Pinpoint the cell where the given text exists, returning its (x, y) midpoint coordinate. 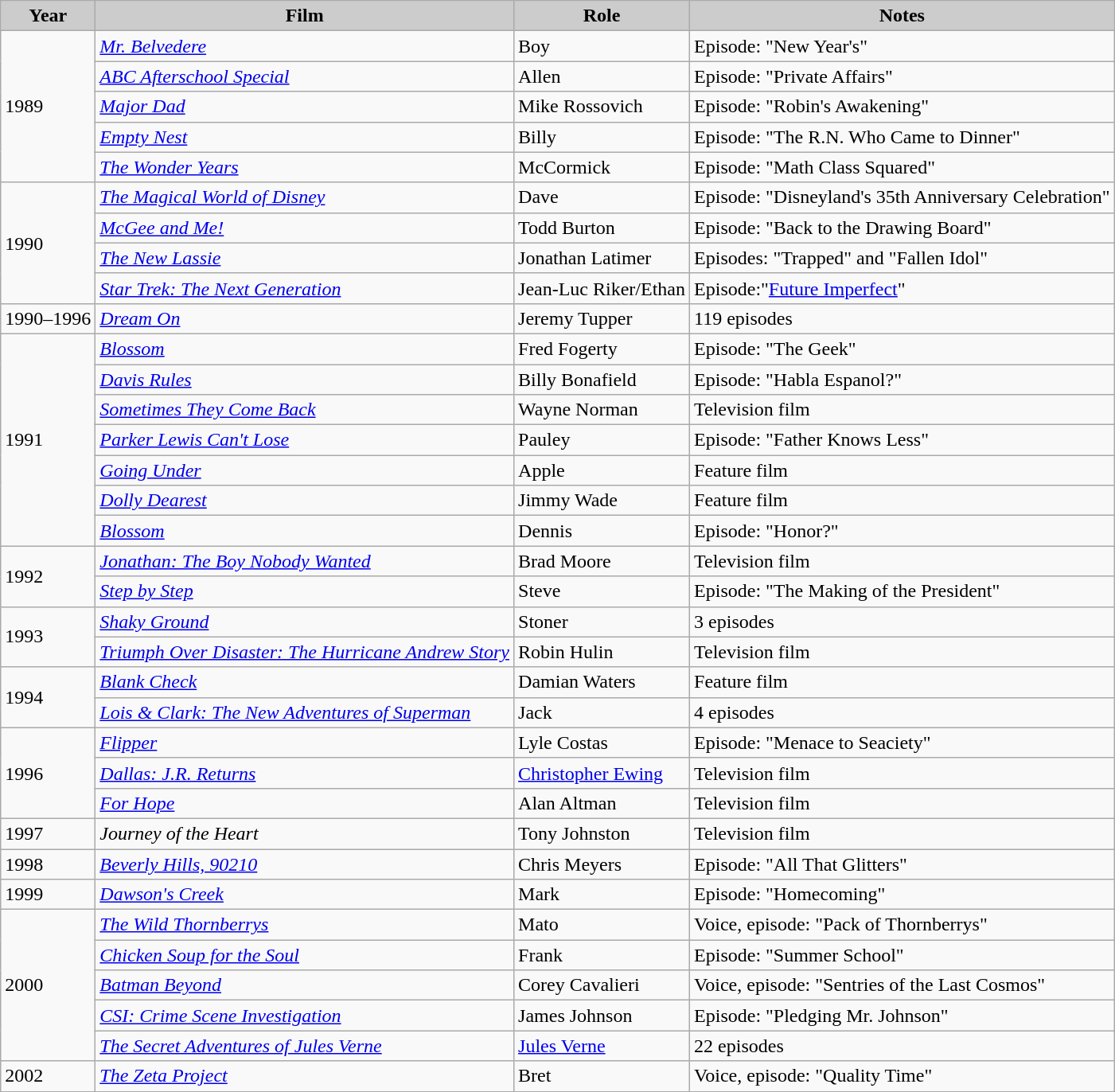
Boy (602, 46)
Apple (602, 470)
1996 (48, 773)
Star Trek: The Next Generation (305, 288)
Dave (602, 197)
Lyle Costas (602, 743)
Robin Hulin (602, 652)
3 episodes (903, 622)
1997 (48, 833)
The Magical World of Disney (305, 197)
Episode: "Summer School" (903, 955)
Mark (602, 895)
Damian Waters (602, 682)
1998 (48, 864)
Going Under (305, 470)
Triumph Over Disaster: The Hurricane Andrew Story (305, 652)
McGee and Me! (305, 228)
Bret (602, 1076)
Journey of the Heart (305, 833)
Parker Lewis Can't Lose (305, 440)
Frank (602, 955)
Chicken Soup for the Soul (305, 955)
Flipper (305, 743)
4 episodes (903, 712)
For Hope (305, 803)
Wayne Norman (602, 410)
Allen (602, 76)
Alan Altman (602, 803)
Jimmy Wade (602, 501)
1992 (48, 576)
Notes (903, 16)
1991 (48, 439)
The New Lassie (305, 258)
Episode:"Future Imperfect" (903, 288)
Steve (602, 591)
Episode: "The R.N. Who Came to Dinner" (903, 137)
Billy Bonafield (602, 380)
Episode: "Pledging Mr. Johnson" (903, 1016)
The Wild Thornberrys (305, 925)
Jonathan Latimer (602, 258)
Episode: "All That Glitters" (903, 864)
Jules Verne (602, 1046)
Stoner (602, 622)
Episode: "Disneyland's 35th Anniversary Celebration" (903, 197)
ABC Afterschool Special (305, 76)
Voice, episode: "Sentries of the Last Cosmos" (903, 985)
Episode: "Back to the Drawing Board" (903, 228)
Episode: "Honor?" (903, 531)
Episode: "Robin's Awakening" (903, 107)
Tony Johnston (602, 833)
CSI: Crime Scene Investigation (305, 1016)
The Zeta Project (305, 1076)
1993 (48, 637)
Episodes: "Trapped" and "Fallen Idol" (903, 258)
Episode: "The Geek" (903, 349)
1999 (48, 895)
Episode: "Math Class Squared" (903, 167)
Shaky Ground (305, 622)
Christopher Ewing (602, 773)
2000 (48, 985)
Voice, episode: "Quality Time" (903, 1076)
Corey Cavalieri (602, 985)
Empty Nest (305, 137)
Dennis (602, 531)
Fred Fogerty (602, 349)
McCormick (602, 167)
Mike Rossovich (602, 107)
1990 (48, 243)
Film (305, 16)
Mato (602, 925)
Batman Beyond (305, 985)
2002 (48, 1076)
Episode: "Homecoming" (903, 895)
Jack (602, 712)
Dawson's Creek (305, 895)
Davis Rules (305, 380)
Jonathan: The Boy Nobody Wanted (305, 561)
Episode: "Habla Espanol?" (903, 380)
1994 (48, 697)
Mr. Belvedere (305, 46)
Todd Burton (602, 228)
119 episodes (903, 318)
Year (48, 16)
Pauley (602, 440)
Episode: "Father Knows Less" (903, 440)
Billy (602, 137)
22 episodes (903, 1046)
Episode: "Private Affairs" (903, 76)
The Secret Adventures of Jules Verne (305, 1046)
Sometimes They Come Back (305, 410)
Major Dad (305, 107)
Dallas: J.R. Returns (305, 773)
Role (602, 16)
1989 (48, 107)
Beverly Hills, 90210 (305, 864)
Episode: "Menace to Seaciety" (903, 743)
Jeremy Tupper (602, 318)
Voice, episode: "Pack of Thornberrys" (903, 925)
The Wonder Years (305, 167)
Lois & Clark: The New Adventures of Superman (305, 712)
Blank Check (305, 682)
Dolly Dearest (305, 501)
Episode: "The Making of the President" (903, 591)
Dream On (305, 318)
Step by Step (305, 591)
James Johnson (602, 1016)
Chris Meyers (602, 864)
Brad Moore (602, 561)
1990–1996 (48, 318)
Jean-Luc Riker/Ethan (602, 288)
Episode: "New Year's" (903, 46)
